Return [x, y] of the center of cell containing provided text 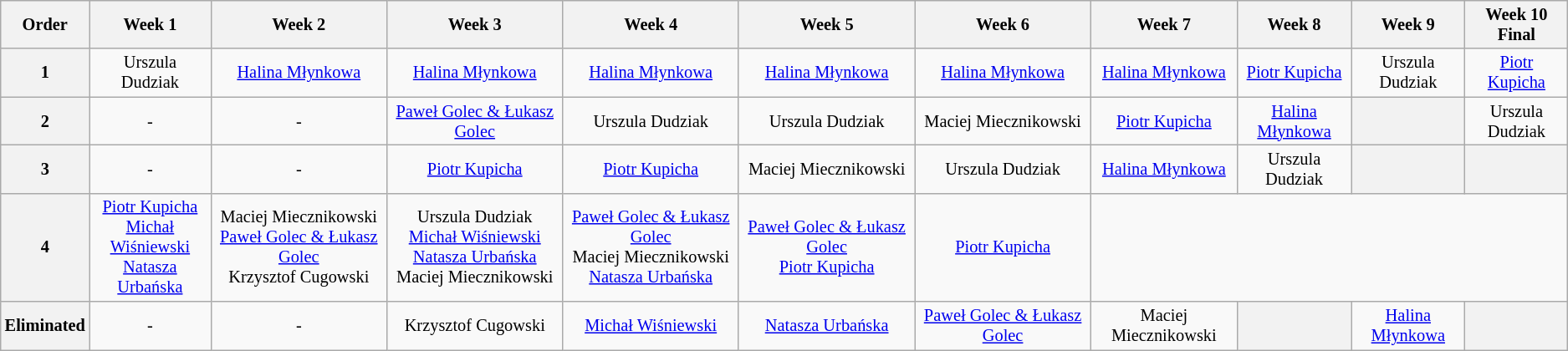
Week 6 [1003, 24]
Natasza Urbańska [826, 326]
Urszula DudziakMichał WiśniewskiNatasza UrbańskaMaciej Miecznikowski [475, 247]
Week 9 [1408, 24]
Week 10Final [1517, 24]
Maciej MiecznikowskiPaweł Golec & Łukasz GolecKrzysztof Cugowski [299, 247]
1 [45, 73]
3 [45, 169]
Krzysztof Cugowski [475, 326]
Week 4 [651, 24]
Week 5 [826, 24]
2 [45, 121]
Week 1 [151, 24]
Piotr KupichaMichał WiśniewskiNatasza Urbańska [151, 247]
Paweł Golec & Łukasz GolecPiotr Kupicha [826, 247]
Paweł Golec & Łukasz GolecMaciej MiecznikowskiNatasza Urbańska [651, 247]
Week 3 [475, 24]
Order [45, 24]
Week 2 [299, 24]
Week 7 [1164, 24]
Week 8 [1294, 24]
Michał Wiśniewski [651, 326]
4 [45, 247]
Eliminated [45, 326]
